Return [x, y] of the center of cell containing provided text 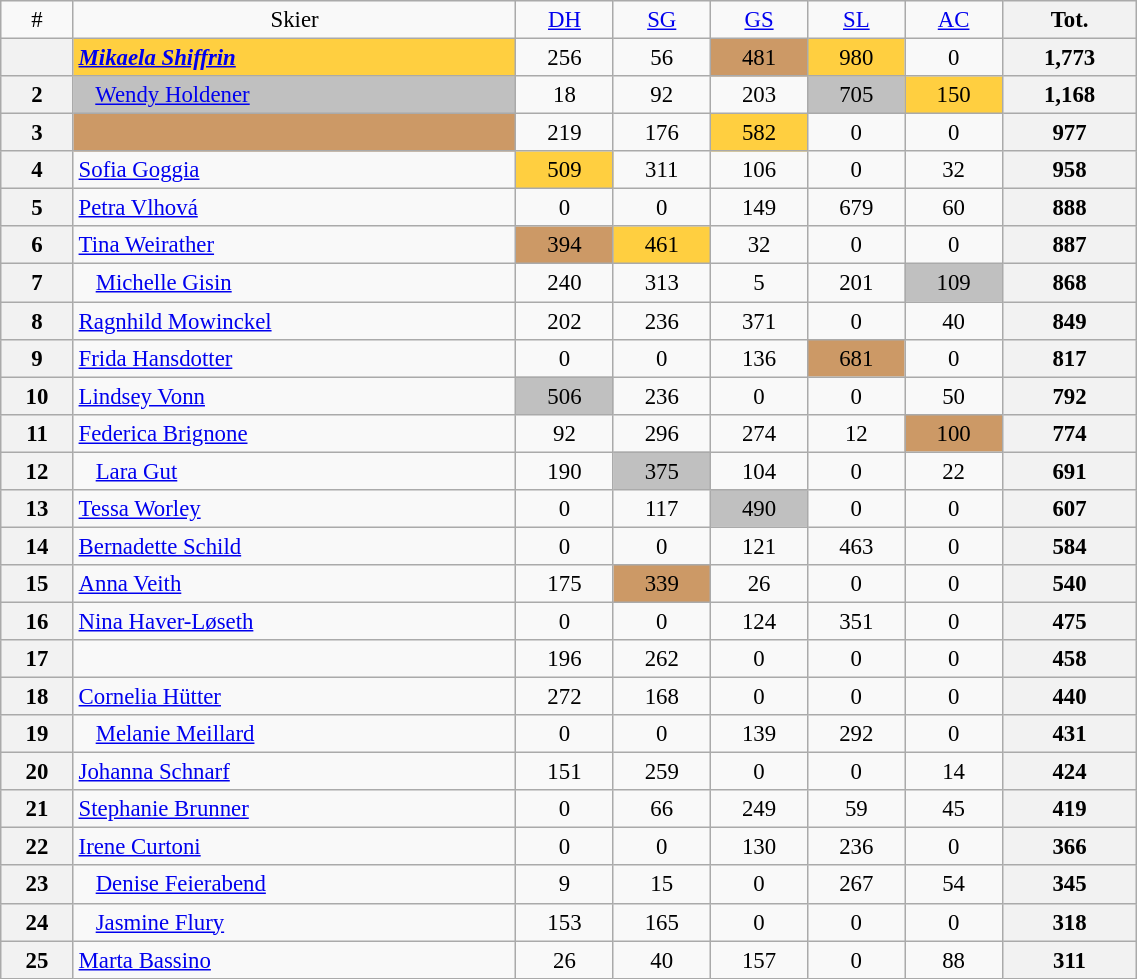
AC [954, 20]
607 [1070, 509]
887 [1070, 245]
506 [564, 396]
50 [954, 396]
958 [1070, 170]
DH [564, 20]
980 [856, 58]
Tessa Worley [294, 509]
Stephanie Brunner [294, 809]
23 [38, 885]
109 [954, 283]
104 [758, 471]
849 [1070, 321]
# [38, 20]
977 [1070, 133]
106 [758, 170]
Mikaela Shiffrin [294, 58]
88 [954, 960]
196 [564, 659]
490 [758, 509]
175 [564, 584]
463 [856, 546]
176 [662, 133]
54 [954, 885]
130 [758, 847]
Denise Feierabend [294, 885]
345 [1070, 885]
584 [1070, 546]
582 [758, 133]
1,168 [1070, 95]
339 [662, 584]
10 [38, 396]
124 [758, 621]
8 [38, 321]
Cornelia Hütter [294, 697]
256 [564, 58]
888 [1070, 208]
201 [856, 283]
475 [1070, 621]
165 [662, 922]
440 [1070, 697]
419 [1070, 809]
150 [954, 95]
705 [856, 95]
792 [1070, 396]
Bernadette Schild [294, 546]
24 [38, 922]
Marta Bassino [294, 960]
13 [38, 509]
Tina Weirather [294, 245]
Lindsey Vonn [294, 396]
19 [38, 734]
868 [1070, 283]
16 [38, 621]
4 [38, 170]
458 [1070, 659]
431 [1070, 734]
100 [954, 433]
117 [662, 509]
Melanie Meillard [294, 734]
Lara Gut [294, 471]
681 [856, 358]
Irene Curtoni [294, 847]
20 [38, 772]
Ragnhild Mowinckel [294, 321]
3 [38, 133]
375 [662, 471]
6 [38, 245]
121 [758, 546]
267 [856, 885]
1,773 [1070, 58]
45 [954, 809]
151 [564, 772]
66 [662, 809]
190 [564, 471]
Wendy Holdener [294, 95]
202 [564, 321]
461 [662, 245]
Jasmine Flury [294, 922]
481 [758, 58]
139 [758, 734]
168 [662, 697]
240 [564, 283]
774 [1070, 433]
817 [1070, 358]
157 [758, 960]
394 [564, 245]
296 [662, 433]
424 [1070, 772]
136 [758, 358]
SG [662, 20]
Johanna Schnarf [294, 772]
262 [662, 659]
259 [662, 772]
Nina Haver-Løseth [294, 621]
366 [1070, 847]
371 [758, 321]
313 [662, 283]
318 [1070, 922]
Skier [294, 20]
21 [38, 809]
60 [954, 208]
59 [856, 809]
274 [758, 433]
17 [38, 659]
Tot. [1070, 20]
Petra Vlhová [294, 208]
679 [856, 208]
691 [1070, 471]
509 [564, 170]
149 [758, 208]
153 [564, 922]
Anna Veith [294, 584]
351 [856, 621]
11 [38, 433]
GS [758, 20]
Sofia Goggia [294, 170]
2 [38, 95]
56 [662, 58]
540 [1070, 584]
219 [564, 133]
272 [564, 697]
25 [38, 960]
SL [856, 20]
Frida Hansdotter [294, 358]
7 [38, 283]
292 [856, 734]
203 [758, 95]
Federica Brignone [294, 433]
Michelle Gisin [294, 283]
249 [758, 809]
